Determine the [X, Y] coordinate at the center of the cell enclosing the given text.  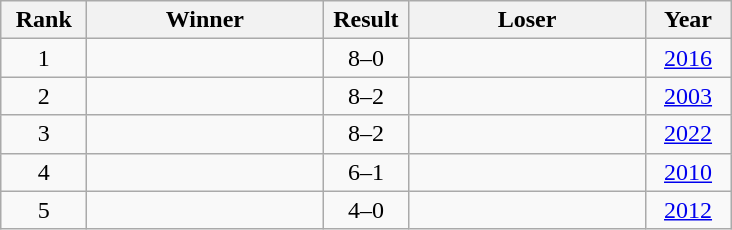
3 [44, 134]
Winner [205, 20]
2003 [688, 96]
2 [44, 96]
6–1 [366, 172]
4 [44, 172]
2016 [688, 58]
Result [366, 20]
Year [688, 20]
5 [44, 210]
Rank [44, 20]
4–0 [366, 210]
2012 [688, 210]
2022 [688, 134]
2010 [688, 172]
8–0 [366, 58]
Loser [527, 20]
1 [44, 58]
